For the text-containing cell, return its midpoint in (X, Y) coordinate format. 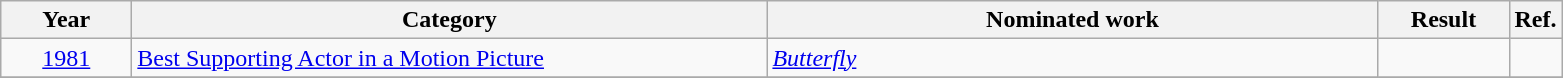
Result (1444, 20)
Butterfly (1072, 58)
Best Supporting Actor in a Motion Picture (450, 58)
Category (450, 20)
Ref. (1536, 20)
Year (66, 20)
Nominated work (1072, 20)
1981 (66, 58)
